Provide the [X, Y] coordinate of the cell's center where the given text is located.  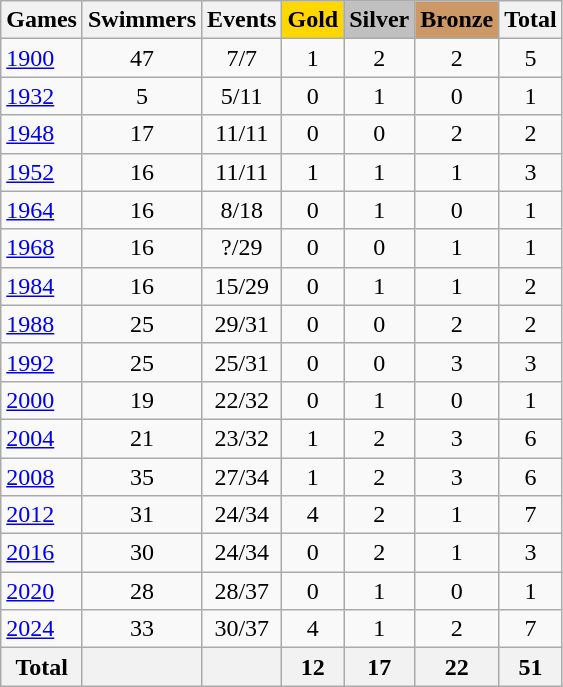
12 [313, 667]
30/37 [242, 629]
1932 [42, 96]
2012 [42, 515]
33 [142, 629]
?/29 [242, 248]
1952 [42, 172]
1988 [42, 324]
29/31 [242, 324]
1948 [42, 134]
2000 [42, 400]
1900 [42, 58]
2020 [42, 591]
1964 [42, 210]
2008 [42, 477]
7/7 [242, 58]
1984 [42, 286]
23/32 [242, 438]
2016 [42, 553]
Games [42, 20]
19 [142, 400]
Bronze [457, 20]
Swimmers [142, 20]
2024 [42, 629]
35 [142, 477]
28/37 [242, 591]
Silver [380, 20]
2004 [42, 438]
27/34 [242, 477]
5/11 [242, 96]
25/31 [242, 362]
15/29 [242, 286]
47 [142, 58]
51 [531, 667]
8/18 [242, 210]
31 [142, 515]
28 [142, 591]
22 [457, 667]
Gold [313, 20]
1968 [42, 248]
21 [142, 438]
22/32 [242, 400]
30 [142, 553]
1992 [42, 362]
Events [242, 20]
